Extract the [X, Y] coordinate from the center of the cell holding the provided text.  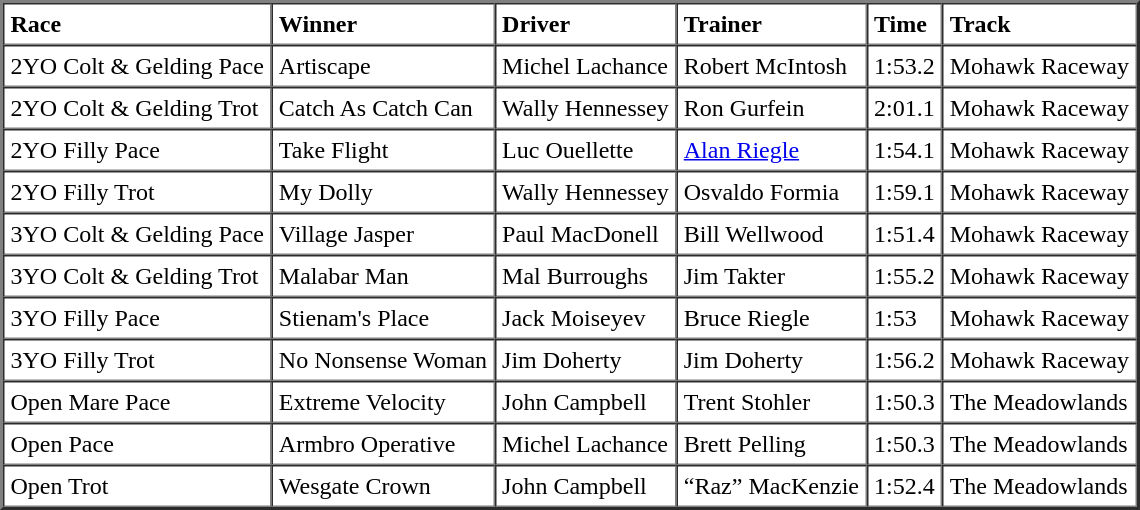
Jack Moiseyev [586, 318]
Open Trot [137, 486]
Mal Burroughs [586, 276]
Time [904, 24]
No Nonsense Woman [382, 360]
“Raz” MacKenzie [771, 486]
1:56.2 [904, 360]
Track [1039, 24]
Race [137, 24]
3YO Colt & Gelding Pace [137, 234]
2YO Colt & Gelding Pace [137, 66]
Trent Stohler [771, 402]
Take Flight [382, 150]
Brett Pelling [771, 444]
1:52.4 [904, 486]
3YO Colt & Gelding Trot [137, 276]
Armbro Operative [382, 444]
Osvaldo Formia [771, 192]
Luc Ouellette [586, 150]
Malabar Man [382, 276]
Open Mare Pace [137, 402]
Driver [586, 24]
Stienam's Place [382, 318]
3YO Filly Pace [137, 318]
Trainer [771, 24]
2YO Filly Pace [137, 150]
Artiscape [382, 66]
2:01.1 [904, 108]
Extreme Velocity [382, 402]
Wesgate Crown [382, 486]
1:53.2 [904, 66]
Open Pace [137, 444]
Bruce Riegle [771, 318]
3YO Filly Trot [137, 360]
1:59.1 [904, 192]
Paul MacDonell [586, 234]
My Dolly [382, 192]
Ron Gurfein [771, 108]
Alan Riegle [771, 150]
1:54.1 [904, 150]
Robert McIntosh [771, 66]
2YO Filly Trot [137, 192]
Catch As Catch Can [382, 108]
2YO Colt & Gelding Trot [137, 108]
1:51.4 [904, 234]
Jim Takter [771, 276]
Bill Wellwood [771, 234]
Village Jasper [382, 234]
1:53 [904, 318]
Winner [382, 24]
1:55.2 [904, 276]
